Detect which cell encompasses the target text, then output its [x, y] center coordinate. 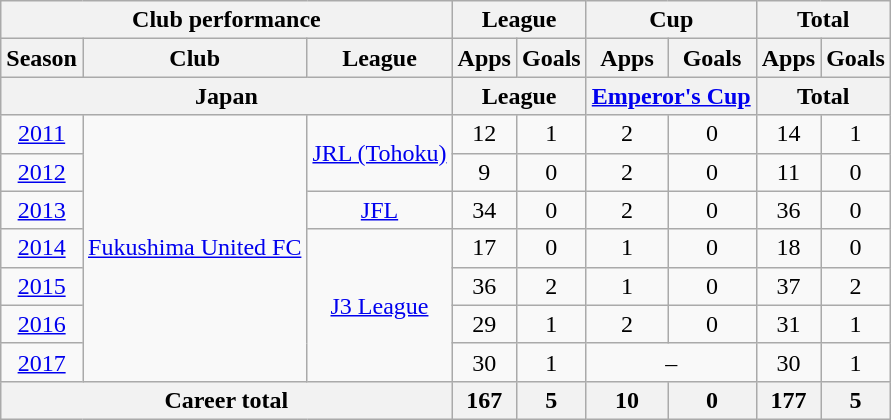
177 [788, 400]
2012 [42, 172]
J3 League [380, 305]
17 [484, 248]
Career total [226, 400]
Fukushima United FC [194, 248]
2013 [42, 210]
14 [788, 134]
29 [484, 324]
2015 [42, 286]
10 [627, 400]
31 [788, 324]
Club performance [226, 20]
9 [484, 172]
Emperor's Cup [671, 96]
Cup [671, 20]
JFL [380, 210]
2017 [42, 362]
Club [194, 58]
– [671, 362]
37 [788, 286]
Japan [226, 96]
167 [484, 400]
Season [42, 58]
2011 [42, 134]
11 [788, 172]
2016 [42, 324]
JRL (Tohoku) [380, 153]
34 [484, 210]
2014 [42, 248]
18 [788, 248]
12 [484, 134]
